Return (X, Y) of the center of cell containing provided text 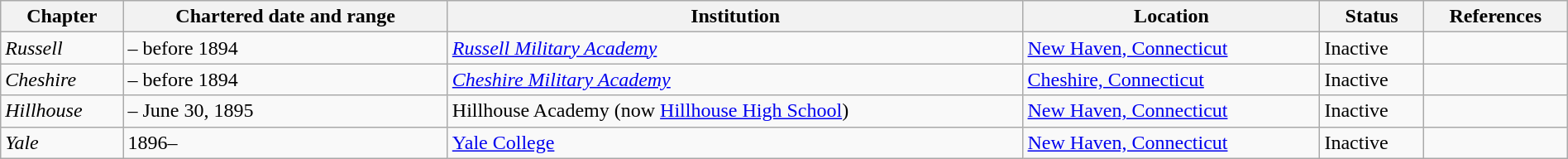
1896– (285, 142)
Status (1371, 17)
– June 30, 1895 (285, 111)
Russell Military Academy (735, 48)
Institution (735, 17)
Location (1171, 17)
Hillhouse Academy (now Hillhouse High School) (735, 111)
Yale (62, 142)
Cheshire, Connecticut (1171, 79)
Russell (62, 48)
Yale College (735, 142)
References (1495, 17)
Cheshire Military Academy (735, 79)
Cheshire (62, 79)
Chapter (62, 17)
Chartered date and range (285, 17)
Hillhouse (62, 111)
